Determine the [x, y] coordinate at the center of the cell enclosing the given text.  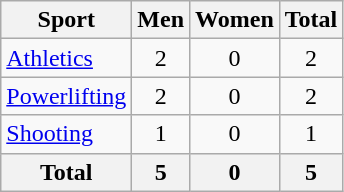
Shooting [66, 134]
Powerlifting [66, 96]
Sport [66, 20]
Men [161, 20]
Women [235, 20]
Athletics [66, 58]
